Return (X, Y) of the center of cell containing provided text 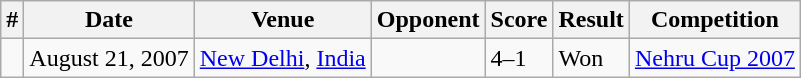
# (12, 20)
Result (591, 20)
4–1 (519, 58)
Won (591, 58)
Date (109, 20)
New Delhi, India (282, 58)
Opponent (428, 20)
Score (519, 20)
Competition (714, 20)
August 21, 2007 (109, 58)
Nehru Cup 2007 (714, 58)
Venue (282, 20)
